Identify which cell holds the provided text, then report its (X, Y) central coordinate. 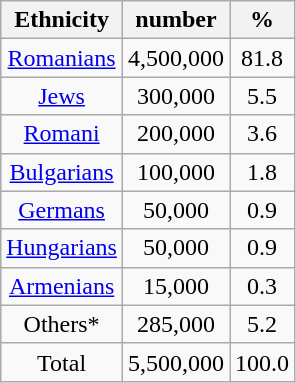
15,000 (176, 286)
Jews (62, 96)
Germans (62, 210)
Bulgarians (62, 172)
285,000 (176, 324)
Hungarians (62, 248)
Romani (62, 134)
number (176, 20)
Romanians (62, 58)
81.8 (262, 58)
200,000 (176, 134)
Ethnicity (62, 20)
5,500,000 (176, 362)
3.6 (262, 134)
Total (62, 362)
1.8 (262, 172)
4,500,000 (176, 58)
100,000 (176, 172)
% (262, 20)
100.0 (262, 362)
300,000 (176, 96)
5.2 (262, 324)
5.5 (262, 96)
Others* (62, 324)
Armenians (62, 286)
0.3 (262, 286)
